Return the (x, y) coordinate for the center point of the cell that contains the specified text.  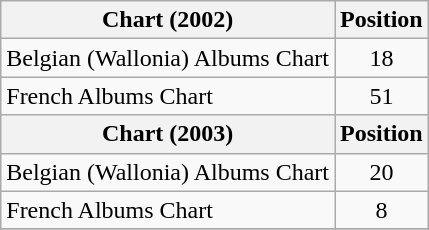
20 (381, 172)
51 (381, 96)
Chart (2002) (168, 20)
18 (381, 58)
Chart (2003) (168, 134)
8 (381, 210)
